For the text-containing cell, return its midpoint in [x, y] coordinate format. 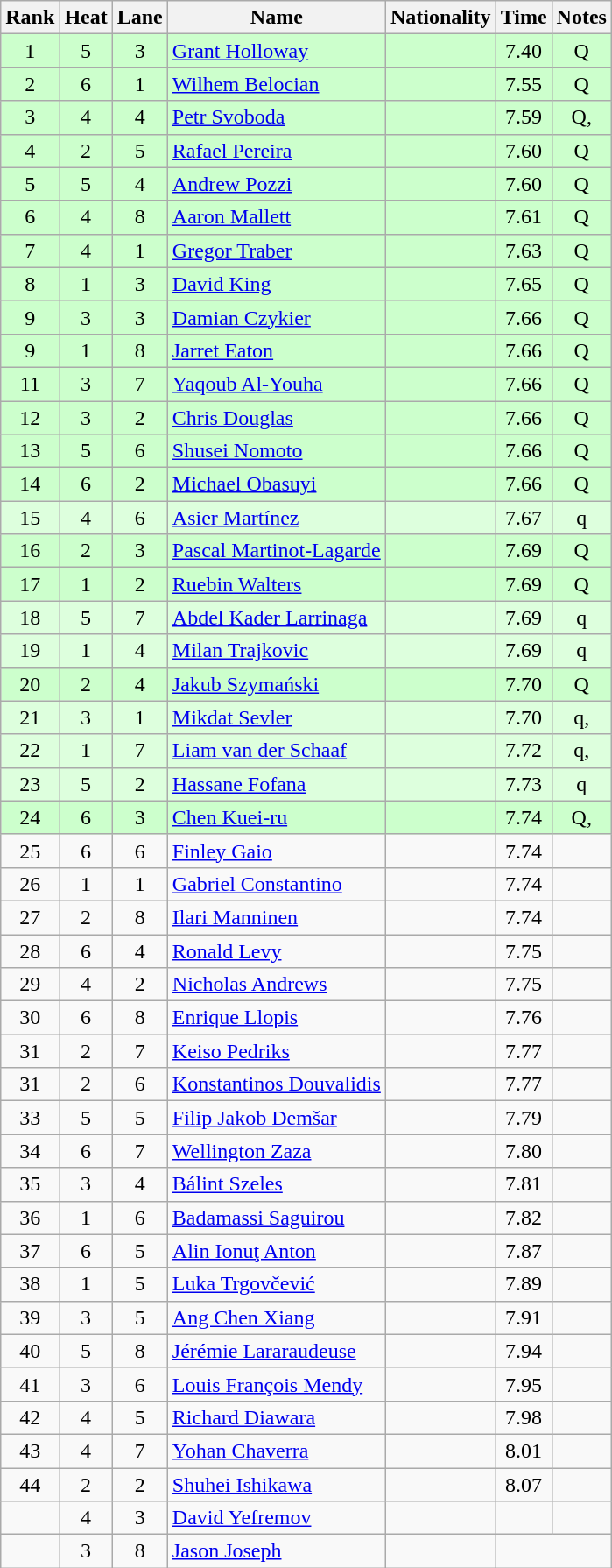
7.87 [524, 1251]
Asier Martínez [277, 518]
Lane [140, 18]
40 [30, 1351]
21 [30, 717]
12 [30, 418]
Ronald Levy [277, 950]
23 [30, 784]
22 [30, 751]
20 [30, 684]
David Yefremov [277, 1518]
41 [30, 1384]
Shusei Nomoto [277, 451]
Bálint Szeles [277, 1184]
Rafael Pereira [277, 151]
Keiso Pedriks [277, 1051]
Andrew Pozzi [277, 184]
Liam van der Schaaf [277, 751]
Ruebin Walters [277, 584]
Grant Holloway [277, 51]
7.79 [524, 1118]
13 [30, 451]
Heat [86, 18]
38 [30, 1284]
Chris Douglas [277, 418]
7.65 [524, 284]
Petr Svoboda [277, 117]
7.63 [524, 251]
Wilhem Belocian [277, 84]
Richard Diawara [277, 1417]
7.82 [524, 1218]
33 [30, 1118]
44 [30, 1485]
7.61 [524, 217]
Ilari Manninen [277, 917]
37 [30, 1251]
Jason Joseph [277, 1551]
19 [30, 651]
Hassane Fofana [277, 784]
34 [30, 1151]
Time [524, 18]
Nicholas Andrews [277, 985]
15 [30, 518]
27 [30, 917]
7.76 [524, 1018]
7.89 [524, 1284]
28 [30, 950]
24 [30, 817]
Finley Gaio [277, 851]
30 [30, 1018]
26 [30, 884]
35 [30, 1184]
7.94 [524, 1351]
42 [30, 1417]
Enrique Llopis [277, 1018]
Yaqoub Al-Youha [277, 384]
Ang Chen Xiang [277, 1317]
Jakub Szymański [277, 684]
Yohan Chaverra [277, 1451]
Gabriel Constantino [277, 884]
25 [30, 851]
Konstantinos Douvalidis [277, 1084]
11 [30, 384]
Alin Ionuţ Anton [277, 1251]
16 [30, 551]
Name [277, 18]
7.91 [524, 1317]
7.40 [524, 51]
Badamassi Saguirou [277, 1218]
David King [277, 284]
29 [30, 985]
Abdel Kader Larrinaga [277, 618]
Pascal Martinot-Lagarde [277, 551]
36 [30, 1218]
7.73 [524, 784]
Filip Jakob Demšar [277, 1118]
7.55 [524, 84]
8.07 [524, 1485]
14 [30, 484]
Notes [581, 18]
Nationality [440, 18]
Wellington Zaza [277, 1151]
Mikdat Sevler [277, 717]
7.80 [524, 1151]
Jarret Eaton [277, 350]
39 [30, 1317]
Aaron Mallett [277, 217]
Damian Czykier [277, 317]
7.67 [524, 518]
Gregor Traber [277, 251]
7.59 [524, 117]
Louis François Mendy [277, 1384]
18 [30, 618]
Michael Obasuyi [277, 484]
Shuhei Ishikawa [277, 1485]
Rank [30, 18]
7.98 [524, 1417]
7.72 [524, 751]
43 [30, 1451]
Chen Kuei-ru [277, 817]
7.95 [524, 1384]
Luka Trgovčević [277, 1284]
7.81 [524, 1184]
Jérémie Lararaudeuse [277, 1351]
Milan Trajkovic [277, 651]
17 [30, 584]
8.01 [524, 1451]
